Identify which cell holds the provided text, then report its [X, Y] central coordinate. 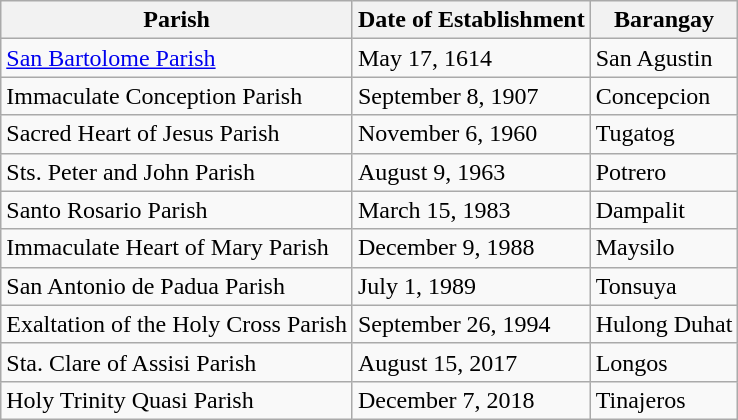
Sts. Peter and John Parish [177, 172]
Parish [177, 20]
Santo Rosario Parish [177, 210]
Barangay [664, 20]
August 15, 2017 [471, 362]
March 15, 1983 [471, 210]
San Antonio de Padua Parish [177, 286]
San Bartolome Parish [177, 58]
Concepcion [664, 96]
May 17, 1614 [471, 58]
Potrero [664, 172]
December 7, 2018 [471, 400]
July 1, 1989 [471, 286]
Exaltation of the Holy Cross Parish [177, 324]
San Agustin [664, 58]
Date of Establishment [471, 20]
Immaculate Conception Parish [177, 96]
November 6, 1960 [471, 134]
Longos [664, 362]
September 26, 1994 [471, 324]
September 8, 1907 [471, 96]
August 9, 1963 [471, 172]
Maysilo [664, 248]
Dampalit [664, 210]
Holy Trinity Quasi Parish [177, 400]
Hulong Duhat [664, 324]
Tugatog [664, 134]
Immaculate Heart of Mary Parish [177, 248]
Tinajeros [664, 400]
December 9, 1988 [471, 248]
Sta. Clare of Assisi Parish [177, 362]
Sacred Heart of Jesus Parish [177, 134]
Tonsuya [664, 286]
